Find where the given text appears and provide that cell's center as (x, y) coordinate. 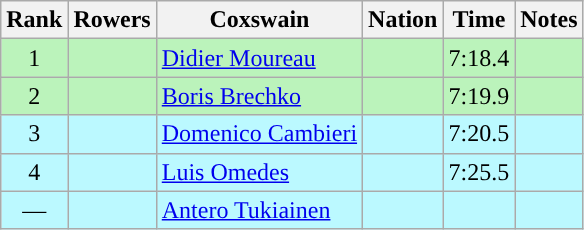
1 (34, 58)
Rank (34, 20)
— (34, 210)
Didier Moureau (259, 58)
Domenico Cambieri (259, 134)
7:19.9 (479, 96)
2 (34, 96)
4 (34, 172)
Time (479, 20)
Notes (549, 20)
7:25.5 (479, 172)
7:20.5 (479, 134)
Antero Tukiainen (259, 210)
3 (34, 134)
Nation (403, 20)
Boris Brechko (259, 96)
Rowers (112, 20)
7:18.4 (479, 58)
Coxswain (259, 20)
Luis Omedes (259, 172)
